Find where the given text appears and provide that cell's center as (x, y) coordinate. 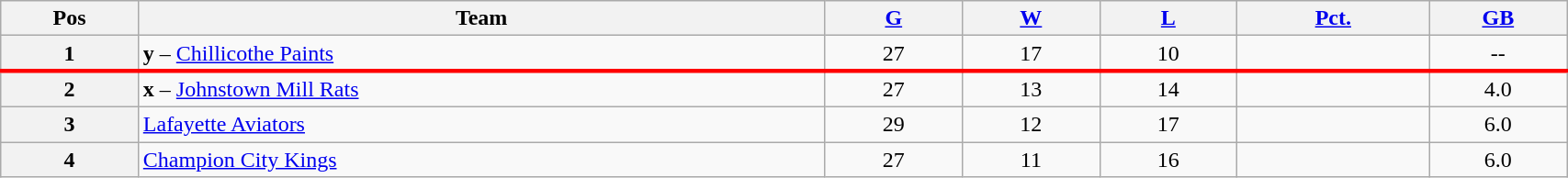
4 (70, 159)
10 (1168, 53)
13 (1032, 89)
Pos (70, 18)
16 (1168, 159)
11 (1032, 159)
1 (70, 53)
4.0 (1498, 89)
2 (70, 89)
14 (1168, 89)
Pct. (1334, 18)
12 (1032, 124)
x – Johnstown Mill Rats (481, 89)
-- (1498, 53)
GB (1498, 18)
y – Chillicothe Paints (481, 53)
3 (70, 124)
29 (894, 124)
W (1032, 18)
L (1168, 18)
Lafayette Aviators (481, 124)
Team (481, 18)
Champion City Kings (481, 159)
G (894, 18)
